Pinpoint the cell where the given text exists, returning its (x, y) midpoint coordinate. 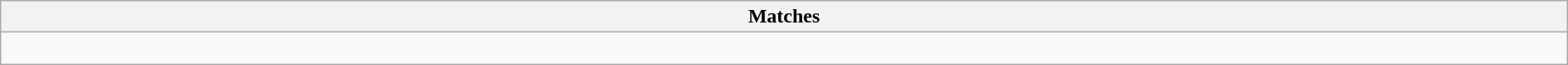
Matches (784, 17)
